Extract the (X, Y) coordinate from the center of the cell holding the provided text.  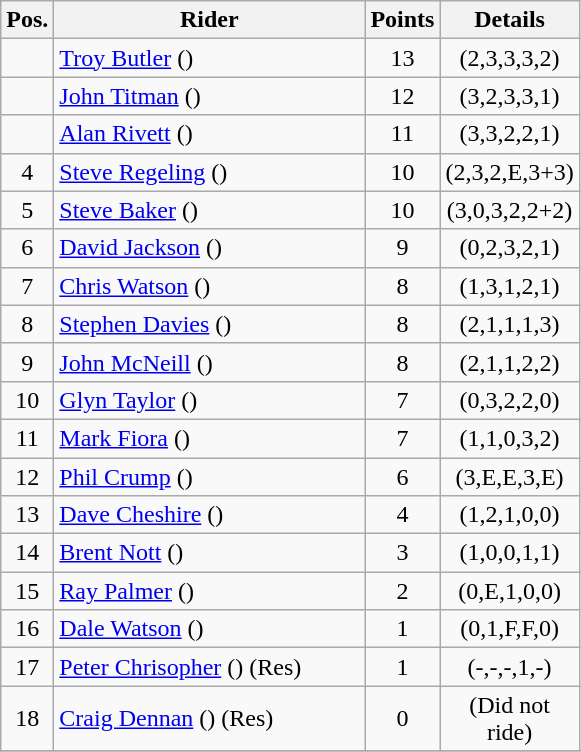
0 (402, 718)
(2,1,1,2,2) (510, 362)
Glyn Taylor () (210, 400)
(0,1,F,F,0) (510, 629)
(3,2,3,3,1) (510, 96)
(Did not ride) (510, 718)
Troy Butler () (210, 58)
Stephen Davies () (210, 324)
2 (402, 591)
(0,2,3,2,1) (510, 248)
John Titman () (210, 96)
Steve Regeling () (210, 172)
Craig Dennan () (Res) (210, 718)
Phil Crump () (210, 477)
Alan Rivett () (210, 134)
(1,3,1,2,1) (510, 286)
Peter Chrisopher () (Res) (210, 667)
Steve Baker () (210, 210)
(1,0,0,1,1) (510, 553)
3 (402, 553)
(2,3,2,E,3+3) (510, 172)
Chris Watson () (210, 286)
Points (402, 20)
Mark Fiora () (210, 438)
John McNeill () (210, 362)
(1,1,0,3,2) (510, 438)
David Jackson () (210, 248)
Details (510, 20)
5 (28, 210)
Ray Palmer () (210, 591)
15 (28, 591)
14 (28, 553)
(3,E,E,3,E) (510, 477)
Rider (210, 20)
Dale Watson () (210, 629)
Dave Cheshire () (210, 515)
(2,3,3,3,2) (510, 58)
16 (28, 629)
(2,1,1,1,3) (510, 324)
Pos. (28, 20)
(-,-,-,1,-) (510, 667)
18 (28, 718)
17 (28, 667)
(3,3,2,2,1) (510, 134)
Brent Nott () (210, 553)
(0,E,1,0,0) (510, 591)
(1,2,1,0,0) (510, 515)
(0,3,2,2,0) (510, 400)
(3,0,3,2,2+2) (510, 210)
